Locate the cell with the specified text and output its [X, Y] center coordinate. 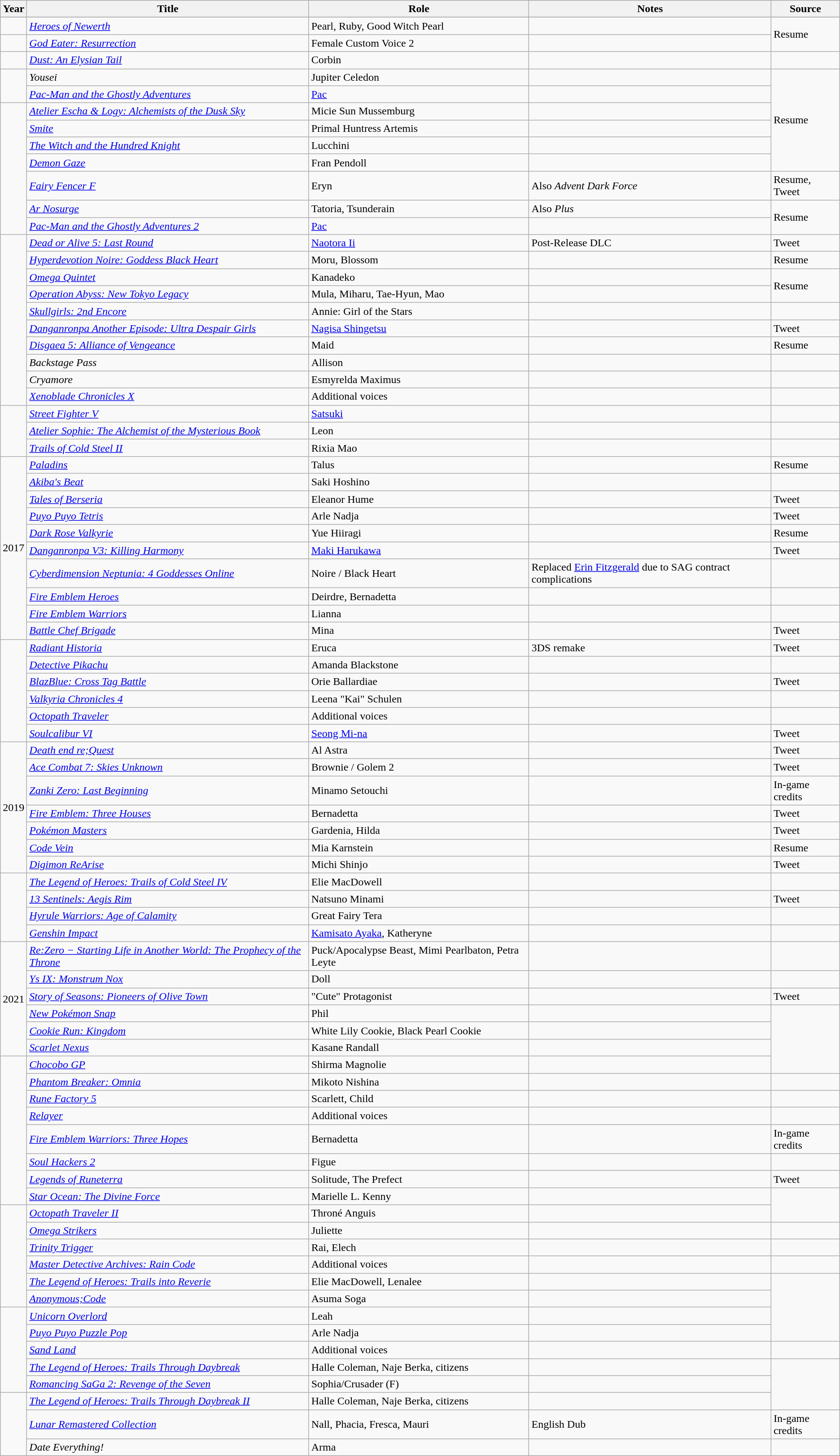
Elie MacDowell, Lenalee [419, 1282]
Lucchini [419, 145]
Doll [419, 979]
Omega Strikers [168, 1230]
Date Everything! [168, 1447]
Scarlett, Child [419, 1099]
Al Astra [419, 750]
Naotora Ii [419, 243]
Nall, Phacia, Fresca, Mauri [419, 1425]
Fire Emblem: Three Houses [168, 814]
Zanki Zero: Last Beginning [168, 790]
Sophia/Crusader (F) [419, 1384]
Eleanor Hume [419, 499]
Dust: An Elysian Tail [168, 60]
Talus [419, 465]
Notes [650, 9]
"Cute" Protagonist [419, 996]
Maki Harukawa [419, 550]
Throné Anguis [419, 1213]
Annie: Girl of the Stars [419, 311]
Primal Huntress Artemis [419, 128]
Soulcalibur VI [168, 733]
Phil [419, 1013]
The Legend of Heroes: Trails Through Daybreak [168, 1367]
Also Plus [650, 209]
Genshin Impact [168, 933]
Year [13, 9]
Amanda Blackstone [419, 665]
Hyrule Warriors: Age of Calamity [168, 916]
Kamisato Ayaka, Katheryne [419, 933]
The Witch and the Hundred Knight [168, 145]
Lunar Remastered Collection [168, 1425]
Source [805, 9]
Elie MacDowell [419, 882]
Tatoria, Tsunderain [419, 209]
Seong Mi-na [419, 733]
Kanadeko [419, 277]
The Legend of Heroes: Trails into Reverie [168, 1282]
Deirdre, Bernadetta [419, 597]
Arma [419, 1447]
Leah [419, 1316]
Puck/Apocalypse Beast, Mimi Pearlbaton, Petra Leyte [419, 956]
Figue [419, 1162]
The Legend of Heroes: Trails of Cold Steel IV [168, 882]
Eruca [419, 648]
Operation Abyss: New Tokyo Legacy [168, 294]
Cyberdimension Neptunia: 4 Goddesses Online [168, 573]
Mula, Miharu, Tae-Hyun, Mao [419, 294]
Hyperdevotion Noire: Goddess Black Heart [168, 260]
Puyo Puyo Tetris [168, 516]
Replaced Erin Fitzgerald due to SAG contract complications [650, 573]
Scarlet Nexus [168, 1047]
English Dub [650, 1425]
Ace Combat 7: Skies Unknown [168, 767]
Resume, Tweet [805, 186]
Pearl, Ruby, Good Witch Pearl [419, 26]
Mia Karnstein [419, 848]
Cookie Run: Kingdom [168, 1030]
Detective Pikachu [168, 665]
Xenoblade Chronicles X [168, 397]
Anonymous;Code [168, 1299]
Satsuki [419, 414]
Danganronpa V3: Killing Harmony [168, 550]
Leon [419, 431]
Street Fighter V [168, 414]
Atelier Sophie: The Alchemist of the Mysterious Book [168, 431]
Natsuno Minami [419, 899]
Moru, Blossom [419, 260]
Code Vein [168, 848]
Rai, Elech [419, 1247]
Fire Emblem Warriors [168, 614]
Gardenia, Hilda [419, 831]
Rixia Mao [419, 448]
Valkyria Chronicles 4 [168, 699]
Michi Shinjo [419, 865]
Star Ocean: The Divine Force [168, 1196]
White Lily Cookie, Black Pearl Cookie [419, 1030]
Juliette [419, 1230]
Akiba's Beat [168, 482]
Role [419, 9]
Lianna [419, 614]
Asuma Soga [419, 1299]
Omega Quintet [168, 277]
Cryamore [168, 379]
13 Sentinels: Aegis Rim [168, 899]
Fire Emblem Warriors: Three Hopes [168, 1139]
Battle Chef Brigade [168, 631]
Pokémon Masters [168, 831]
Post-Release DLC [650, 243]
Orie Ballardiae [419, 682]
Yue Hiiragi [419, 533]
Dark Rose Valkyrie [168, 533]
Mina [419, 631]
Esmyrelda Maximus [419, 379]
Corbin [419, 60]
Octopath Traveler II [168, 1213]
Smite [168, 128]
Tales of Berseria [168, 499]
Kasane Randall [419, 1047]
Radiant Historia [168, 648]
Soul Hackers 2 [168, 1162]
Atelier Escha & Logy: Alchemists of the Dusk Sky [168, 111]
Leena "Kai" Schulen [419, 699]
Female Custom Voice 2 [419, 43]
Jupiter Celedon [419, 77]
The Legend of Heroes: Trails Through Daybreak II [168, 1401]
Great Fairy Tera [419, 916]
Trinity Trigger [168, 1247]
2021 [13, 998]
Chocobo GP [168, 1064]
Phantom Breaker: Omnia [168, 1081]
Brownie / Golem 2 [419, 767]
Story of Seasons: Pioneers of Olive Town [168, 996]
Heroes of Newerth [168, 26]
Unicorn Overlord [168, 1316]
Fairy Fencer F [168, 186]
Ar Nosurge [168, 209]
Trails of Cold Steel II [168, 448]
Noire / Black Heart [419, 573]
God Eater: Resurrection [168, 43]
Danganronpa Another Episode: Ultra Despair Girls [168, 328]
Fran Pendoll [419, 162]
Re:Zero − Starting Life in Another World: The Prophecy of the Throne [168, 956]
Marielle L. Kenny [419, 1196]
Minamo Setouchi [419, 790]
Backstage Pass [168, 362]
3DS remake [650, 648]
Relayer [168, 1116]
Octopath Traveler [168, 716]
Saki Hoshino [419, 482]
Also Advent Dark Force [650, 186]
Pac-Man and the Ghostly Adventures [168, 94]
Puyo Puyo Puzzle Pop [168, 1333]
Title [168, 9]
Mikoto Nishina [419, 1081]
Ys IX: Monstrum Nox [168, 979]
Demon Gaze [168, 162]
Eryn [419, 186]
Death end re;Quest [168, 750]
Skullgirls: 2nd Encore [168, 311]
Dead or Alive 5: Last Round [168, 243]
Paladins [168, 465]
Sand Land [168, 1350]
Shirma Magnolie [419, 1064]
Yousei [168, 77]
Disgaea 5: Alliance of Vengeance [168, 345]
Legends of Runeterra [168, 1179]
2017 [13, 548]
Fire Emblem Heroes [168, 597]
Romancing SaGa 2: Revenge of the Seven [168, 1384]
Master Detective Archives: Rain Code [168, 1264]
Digimon ReArise [168, 865]
Maid [419, 345]
Pac-Man and the Ghostly Adventures 2 [168, 226]
2019 [13, 807]
Rune Factory 5 [168, 1099]
BlazBlue: Cross Tag Battle [168, 682]
Nagisa Shingetsu [419, 328]
Micie Sun Mussemburg [419, 111]
Solitude, The Prefect [419, 1179]
Allison [419, 362]
New Pokémon Snap [168, 1013]
